Search for the cell housing the specified text and yield its (x, y) center coordinate. 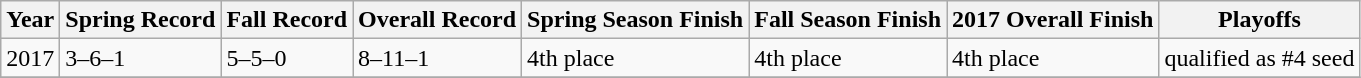
Fall Record (287, 20)
Spring Season Finish (636, 20)
3–6–1 (140, 58)
Year (30, 20)
qualified as #4 seed (1260, 58)
Fall Season Finish (848, 20)
2017 (30, 58)
2017 Overall Finish (1053, 20)
8–11–1 (438, 58)
Playoffs (1260, 20)
Spring Record (140, 20)
5–5–0 (287, 58)
Overall Record (438, 20)
